For the text-containing cell, return its midpoint in (x, y) coordinate format. 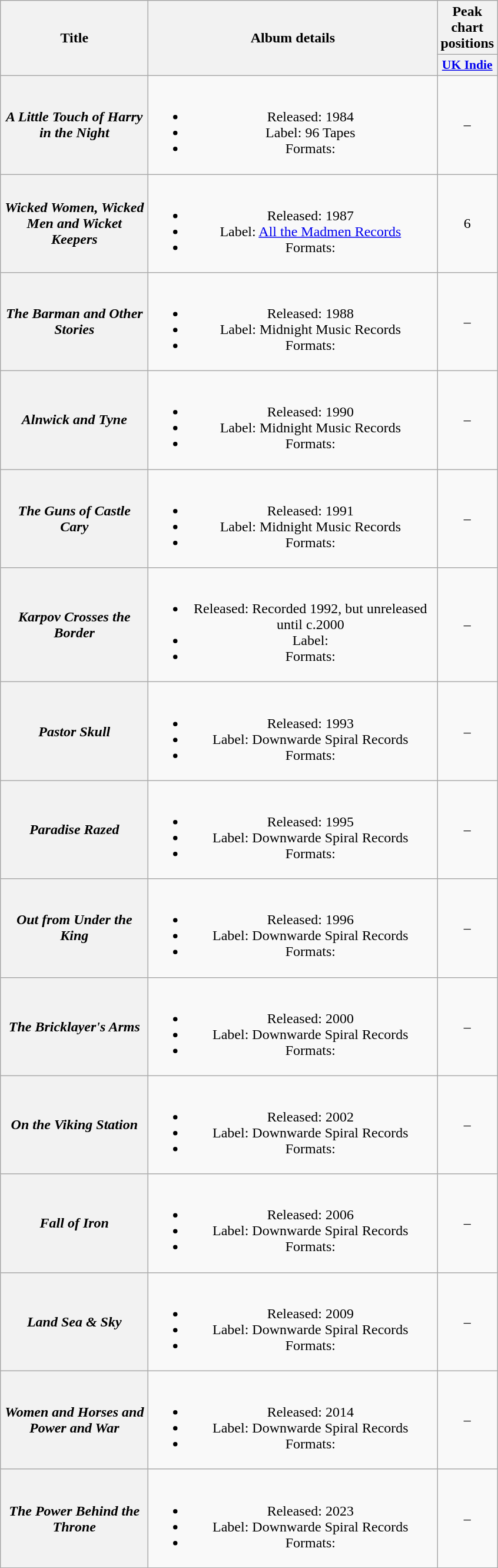
UK Indie (467, 65)
Album details (293, 38)
Released: 2014Label: Downwarde Spiral RecordsFormats: (293, 1420)
Paradise Razed (74, 829)
Land Sea & Sky (74, 1322)
Released: 1990Label: Midnight Music RecordsFormats: (293, 421)
6 (467, 224)
Wicked Women, Wicked Men and Wicket Keepers (74, 224)
Released: 1984Label: 96 TapesFormats: (293, 125)
On the Viking Station (74, 1125)
Released: 1988Label: Midnight Music RecordsFormats: (293, 322)
Title (74, 38)
Fall of Iron (74, 1223)
The Barman and Other Stories (74, 322)
Released: 1993Label: Downwarde Spiral RecordsFormats: (293, 732)
Peak chart positions (467, 28)
Released: 1987Label: All the Madmen RecordsFormats: (293, 224)
Released: 1995Label: Downwarde Spiral RecordsFormats: (293, 829)
Released: 2002Label: Downwarde Spiral RecordsFormats: (293, 1125)
Karpov Crosses the Border (74, 625)
Released: 1996Label: Downwarde Spiral RecordsFormats: (293, 928)
Out from Under the King (74, 928)
Women and Horses and Power and War (74, 1420)
The Bricklayer's Arms (74, 1026)
Pastor Skull (74, 732)
The Power Behind the Throne (74, 1519)
Released: 2006Label: Downwarde Spiral RecordsFormats: (293, 1223)
Released: Recorded 1992, but unreleased until c.2000Label:Formats: (293, 625)
Released: 2009Label: Downwarde Spiral RecordsFormats: (293, 1322)
Released: 2023Label: Downwarde Spiral RecordsFormats: (293, 1519)
The Guns of Castle Cary (74, 518)
Released: 2000Label: Downwarde Spiral RecordsFormats: (293, 1026)
Alnwick and Tyne (74, 421)
Released: 1991Label: Midnight Music RecordsFormats: (293, 518)
A Little Touch of Harry in the Night (74, 125)
